Output the [X, Y] coordinate of the center of the cell containing the given text.  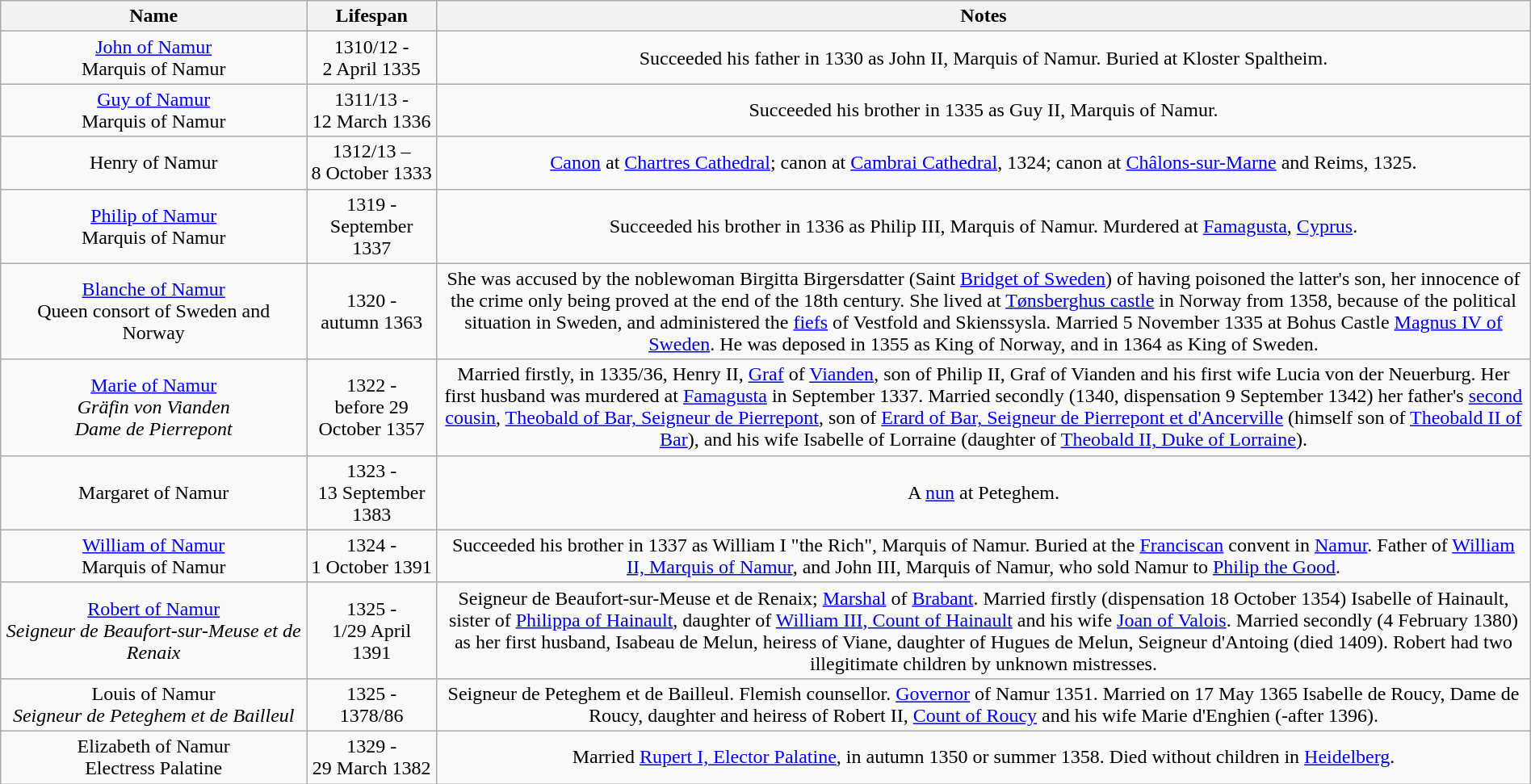
William of NamurMarquis of Namur [153, 556]
Robert of NamurSeigneur de Beaufort-sur-Meuse et de Renaix [153, 630]
1322 - before 29 October 1357 [371, 407]
Blanche of NamurQueen consort of Sweden and Norway [153, 312]
Succeeded his brother in 1336 as Philip III, Marquis of Namur. Murdered at Famagusta, Cyprus. [984, 226]
Name [153, 16]
Notes [984, 16]
Canon at Chartres Cathedral; canon at Cambrai Cathedral, 1324; canon at Châlons-sur-Marne and Reims, 1325. [984, 163]
Henry of Namur [153, 163]
A nun at Peteghem. [984, 493]
Elizabeth of NamurElectress Palatine [153, 757]
John of NamurMarquis of Namur [153, 58]
1325 - 1378/86 [371, 704]
1319 - September 1337 [371, 226]
1325 -1/29 April 1391 [371, 630]
Margaret of Namur [153, 493]
1329 - 29 March 1382 [371, 757]
Lifespan [371, 16]
1311/13 - 12 March 1336 [371, 110]
1323 - 13 September 1383 [371, 493]
Guy of NamurMarquis of Namur [153, 110]
1312/13 – 8 October 1333 [371, 163]
Marie of NamurGräfin von ViandenDame de Pierrepont [153, 407]
Louis of NamurSeigneur de Peteghem et de Bailleul [153, 704]
Succeeded his father in 1330 as John II, Marquis of Namur. Buried at Kloster Spaltheim. [984, 58]
Married Rupert I, Elector Palatine, in autumn 1350 or summer 1358. Died without children in Heidelberg. [984, 757]
1324 - 1 October 1391 [371, 556]
1320 - autumn 1363 [371, 312]
Succeeded his brother in 1335 as Guy II, Marquis of Namur. [984, 110]
Philip of NamurMarquis of Namur [153, 226]
1310/12 - 2 April 1335 [371, 58]
